Provide the (x, y) coordinate of the cell's center where the given text is located.  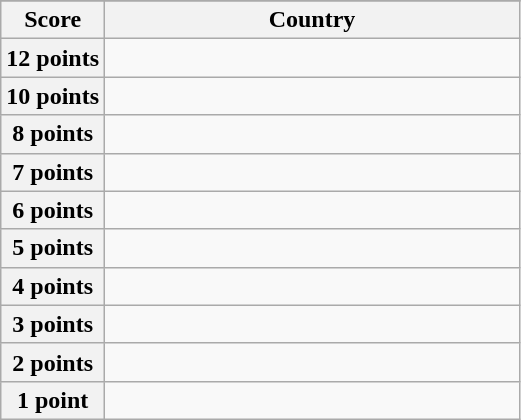
2 points (53, 362)
1 point (53, 400)
8 points (53, 134)
10 points (53, 96)
5 points (53, 248)
4 points (53, 286)
Country (312, 20)
12 points (53, 58)
6 points (53, 210)
Score (53, 20)
3 points (53, 324)
7 points (53, 172)
